Identify which cell holds the provided text, then report its (X, Y) central coordinate. 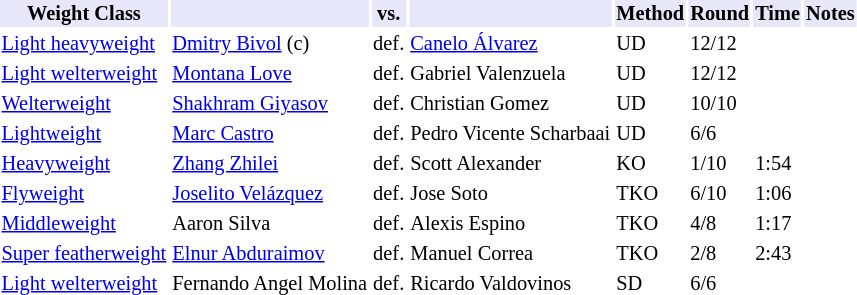
Lightweight (84, 134)
1/10 (720, 164)
1:17 (778, 224)
Time (778, 14)
Pedro Vicente Scharbaai (510, 134)
Notes (831, 14)
2:43 (778, 254)
Middleweight (84, 224)
Montana Love (270, 74)
Round (720, 14)
Jose Soto (510, 194)
2/8 (720, 254)
Joselito Velázquez (270, 194)
1:54 (778, 164)
Heavyweight (84, 164)
Super featherweight (84, 254)
6/6 (720, 134)
Aaron Silva (270, 224)
Zhang Zhilei (270, 164)
Shakhram Giyasov (270, 104)
vs. (389, 14)
Gabriel Valenzuela (510, 74)
Flyweight (84, 194)
Method (650, 14)
Weight Class (84, 14)
10/10 (720, 104)
1:06 (778, 194)
Canelo Álvarez (510, 44)
Manuel Correa (510, 254)
Alexis Espino (510, 224)
Elnur Abduraimov (270, 254)
Light heavyweight (84, 44)
Welterweight (84, 104)
Dmitry Bivol (c) (270, 44)
6/10 (720, 194)
Light welterweight (84, 74)
KO (650, 164)
Marc Castro (270, 134)
Christian Gomez (510, 104)
4/8 (720, 224)
Scott Alexander (510, 164)
